Extract the [X, Y] coordinate from the center of the cell holding the provided text.  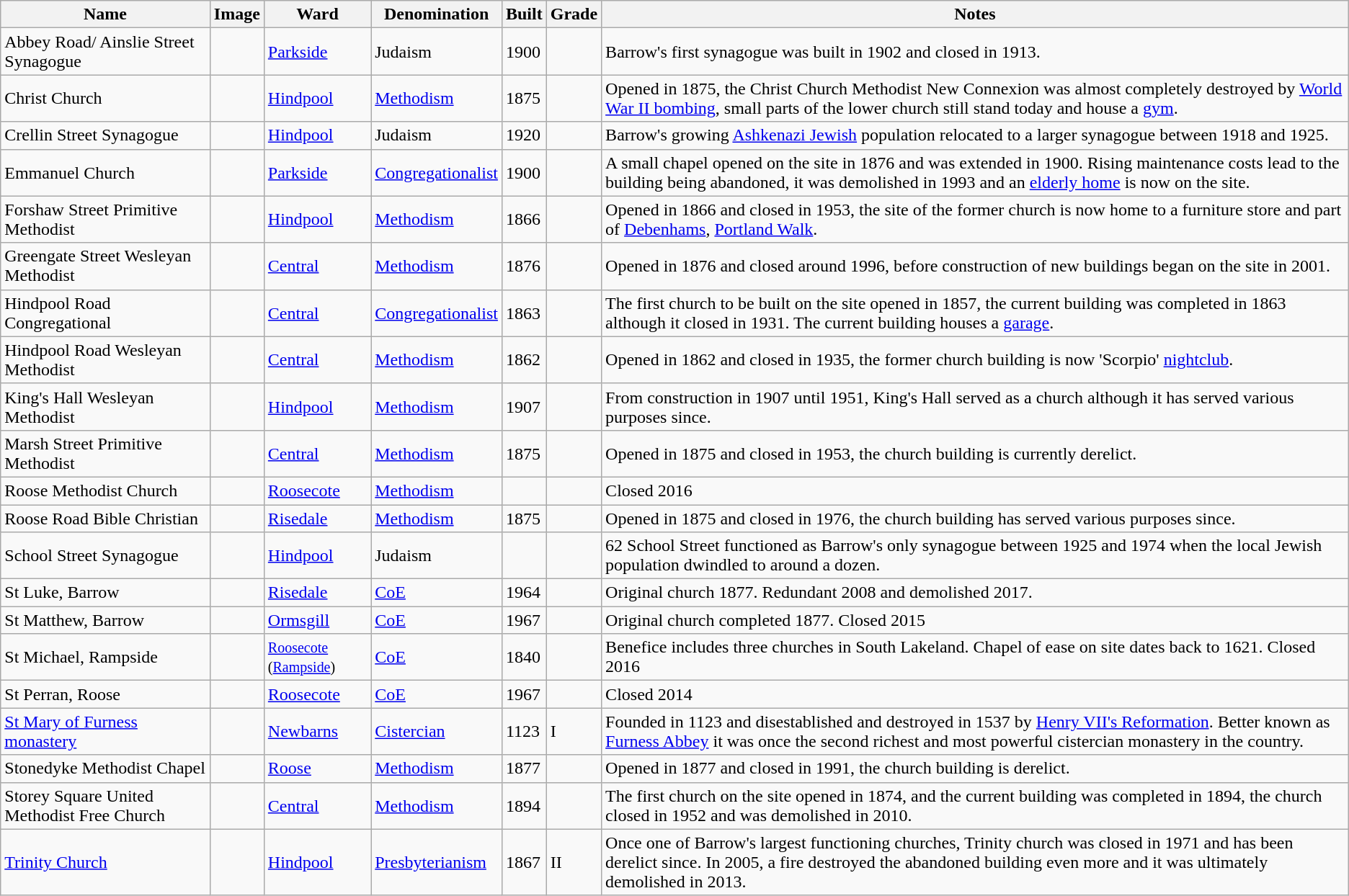
1907 [524, 406]
1867 [524, 862]
St Perran, Roose [105, 694]
Forshaw Street Primitive Methodist [105, 219]
1894 [524, 805]
Grade [574, 14]
1862 [524, 360]
Ormsgill [317, 620]
Cistercian [437, 732]
Roose [317, 769]
Notes [976, 14]
School Street Synagogue [105, 556]
Image [236, 14]
1964 [524, 593]
St Mary of Furness monastery [105, 732]
Name [105, 14]
Original church completed 1877. Closed 2015 [976, 620]
From construction in 1907 until 1951, King's Hall served as a church although it has served various purposes since. [976, 406]
Opened in 1875 and closed in 1976, the church building has served various purposes since. [976, 518]
Opened in 1862 and closed in 1935, the former church building is now 'Scorpio' nightclub. [976, 360]
King's Hall Wesleyan Methodist [105, 406]
1920 [524, 135]
Stonedyke Methodist Chapel [105, 769]
Hindpool Road Congregational [105, 313]
1863 [524, 313]
Crellin Street Synagogue [105, 135]
I [574, 732]
Trinity Church [105, 862]
1123 [524, 732]
Abbey Road/ Ainslie Street Synagogue [105, 52]
Barrow's first synagogue was built in 1902 and closed in 1913. [976, 52]
Opened in 1866 and closed in 1953, the site of the former church is now home to a furniture store and part of Debenhams, Portland Walk. [976, 219]
1877 [524, 769]
Closed 2014 [976, 694]
Newbarns [317, 732]
62 School Street functioned as Barrow's only synagogue between 1925 and 1974 when the local Jewish population dwindled to around a dozen. [976, 556]
1876 [524, 266]
St Michael, Rampside [105, 657]
Roose Road Bible Christian [105, 518]
Opened in 1875 and closed in 1953, the church building is currently derelict. [976, 454]
Denomination [437, 14]
Roosecote (Rampside) [317, 657]
Built [524, 14]
Benefice includes three churches in South Lakeland. Chapel of ease on site dates back to 1621. Closed 2016 [976, 657]
Roose Methodist Church [105, 490]
The first church on the site opened in 1874, and the current building was completed in 1894, the church closed in 1952 and was demolished in 2010. [976, 805]
Opened in 1876 and closed around 1996, before construction of new buildings began on the site in 2001. [976, 266]
Ward [317, 14]
II [574, 862]
Christ Church [105, 98]
Closed 2016 [976, 490]
Barrow's growing Ashkenazi Jewish population relocated to a larger synagogue between 1918 and 1925. [976, 135]
St Matthew, Barrow [105, 620]
Emmanuel Church [105, 173]
Marsh Street Primitive Methodist [105, 454]
Hindpool Road Wesleyan Methodist [105, 360]
Opened in 1877 and closed in 1991, the church building is derelict. [976, 769]
Greengate Street Wesleyan Methodist [105, 266]
Presbyterianism [437, 862]
1840 [524, 657]
1866 [524, 219]
Storey Square United Methodist Free Church [105, 805]
St Luke, Barrow [105, 593]
Original church 1877. Redundant 2008 and demolished 2017. [976, 593]
